Detect which cell encompasses the target text, then output its (x, y) center coordinate. 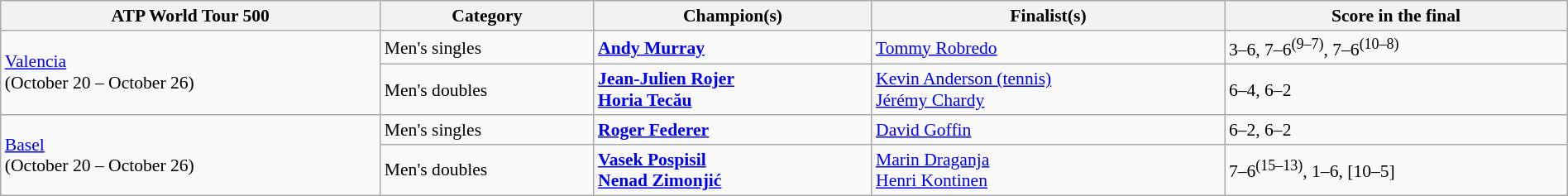
Category (487, 16)
Finalist(s) (1049, 16)
Score in the final (1396, 16)
Basel(October 20 – October 26) (190, 155)
Roger Federer (733, 130)
7–6(15–13), 1–6, [10–5] (1396, 170)
6–4, 6–2 (1396, 89)
Tommy Robredo (1049, 48)
Andy Murray (733, 48)
Valencia(October 20 – October 26) (190, 73)
David Goffin (1049, 130)
ATP World Tour 500 (190, 16)
6–2, 6–2 (1396, 130)
Kevin Anderson (tennis) Jérémy Chardy (1049, 89)
Marin Draganja Henri Kontinen (1049, 170)
Jean-Julien Rojer Horia Tecău (733, 89)
Vasek Pospisil Nenad Zimonjić (733, 170)
3–6, 7–6(9–7), 7–6(10–8) (1396, 48)
Champion(s) (733, 16)
